Provide the [X, Y] coordinate of the cell's center where the given text is located.  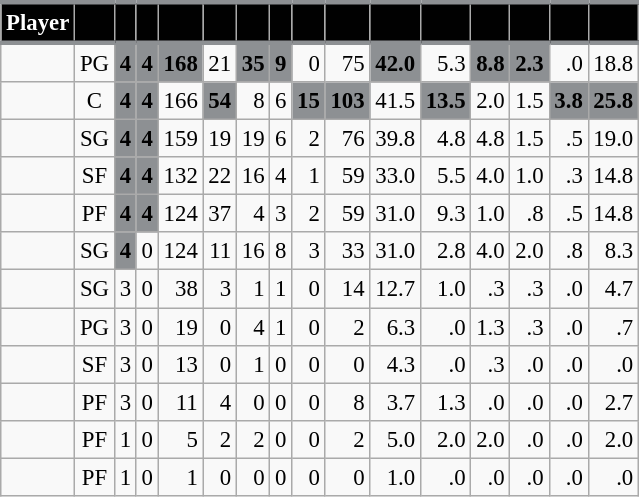
166 [180, 101]
.7 [613, 327]
13.5 [445, 101]
25.8 [613, 101]
132 [180, 176]
2.3 [530, 62]
5.3 [445, 62]
19.0 [613, 139]
2.8 [445, 251]
12.7 [395, 289]
168 [180, 62]
75 [348, 62]
159 [180, 139]
4.7 [613, 289]
8.8 [490, 62]
103 [348, 101]
76 [348, 139]
Player [38, 22]
38 [180, 289]
39.8 [395, 139]
15 [308, 101]
4.3 [395, 364]
2.7 [613, 402]
35 [252, 62]
14 [348, 289]
37 [220, 214]
6.3 [395, 327]
3.7 [395, 402]
9 [281, 62]
13 [180, 364]
33.0 [395, 176]
3.8 [568, 101]
5 [180, 439]
5.5 [445, 176]
54 [220, 101]
C [95, 101]
41.5 [395, 101]
8.3 [613, 251]
21 [220, 62]
22 [220, 176]
9.3 [445, 214]
5.0 [395, 439]
18.8 [613, 62]
42.0 [395, 62]
33 [348, 251]
